Locate the cell with the specified text and output its [x, y] center coordinate. 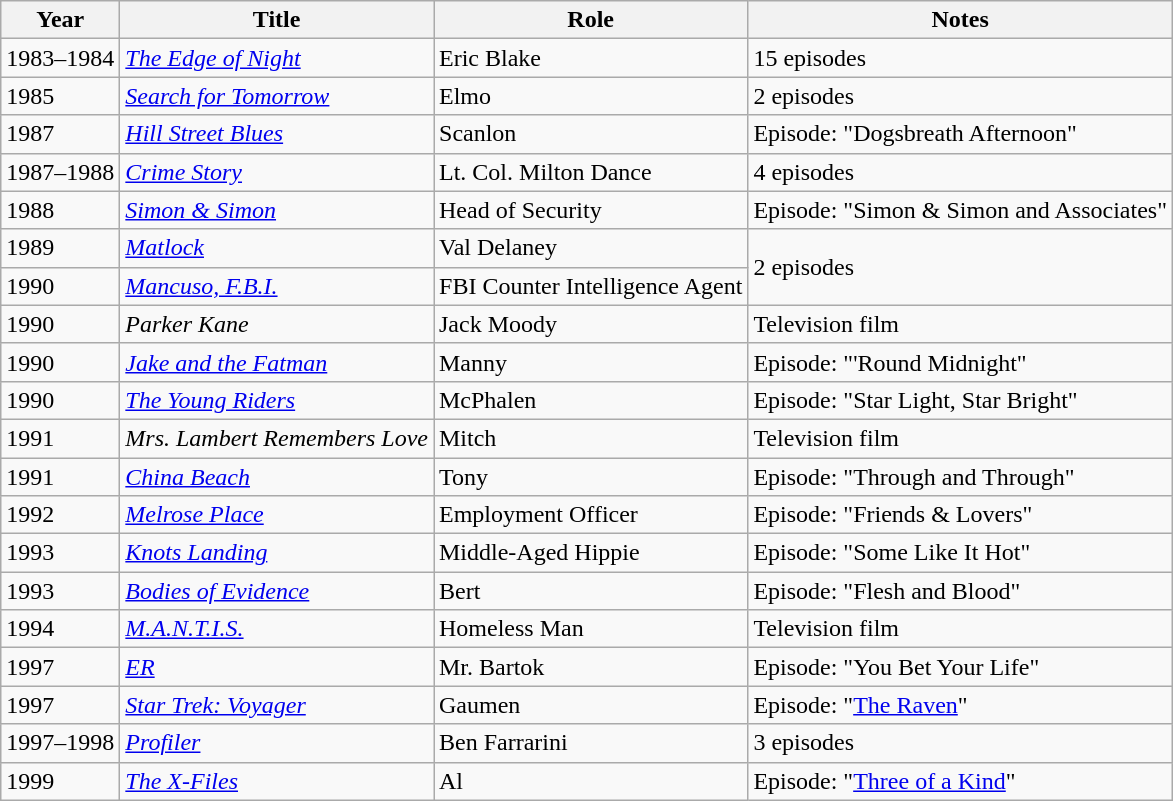
China Beach [277, 477]
Crime Story [277, 172]
1992 [60, 515]
Episode: "The Raven" [960, 705]
Jack Moody [591, 324]
Episode: "Three of a Kind" [960, 781]
Episode: "Some Like It Hot" [960, 553]
Role [591, 20]
Mrs. Lambert Remembers Love [277, 438]
Episode: "Dogsbreath Afternoon" [960, 134]
Scanlon [591, 134]
Notes [960, 20]
Mancuso, F.B.I. [277, 286]
Lt. Col. Milton Dance [591, 172]
1999 [60, 781]
Episode: "Simon & Simon and Associates" [960, 210]
Parker Kane [277, 324]
Al [591, 781]
1987 [60, 134]
1989 [60, 248]
Episode: "Flesh and Blood" [960, 591]
Melrose Place [277, 515]
1987–1988 [60, 172]
Bodies of Evidence [277, 591]
Bert [591, 591]
1994 [60, 629]
1988 [60, 210]
1985 [60, 96]
Title [277, 20]
1997–1998 [60, 743]
ER [277, 667]
Eric Blake [591, 58]
Tony [591, 477]
Knots Landing [277, 553]
Episode: "Friends & Lovers" [960, 515]
Employment Officer [591, 515]
15 episodes [960, 58]
Year [60, 20]
Elmo [591, 96]
Star Trek: Voyager [277, 705]
Gaumen [591, 705]
Episode: "'Round Midnight" [960, 362]
Profiler [277, 743]
Homeless Man [591, 629]
McPhalen [591, 400]
The X-Files [277, 781]
Episode: "Star Light, Star Bright" [960, 400]
Head of Security [591, 210]
4 episodes [960, 172]
1983–1984 [60, 58]
Middle-Aged Hippie [591, 553]
Mr. Bartok [591, 667]
Mitch [591, 438]
Val Delaney [591, 248]
The Edge of Night [277, 58]
Episode: "You Bet Your Life" [960, 667]
Search for Tomorrow [277, 96]
FBI Counter Intelligence Agent [591, 286]
M.A.N.T.I.S. [277, 629]
3 episodes [960, 743]
Hill Street Blues [277, 134]
The Young Riders [277, 400]
Jake and the Fatman [277, 362]
Matlock [277, 248]
Ben Farrarini [591, 743]
Simon & Simon [277, 210]
Manny [591, 362]
Episode: "Through and Through" [960, 477]
